Pinpoint the cell where the given text exists, returning its [X, Y] midpoint coordinate. 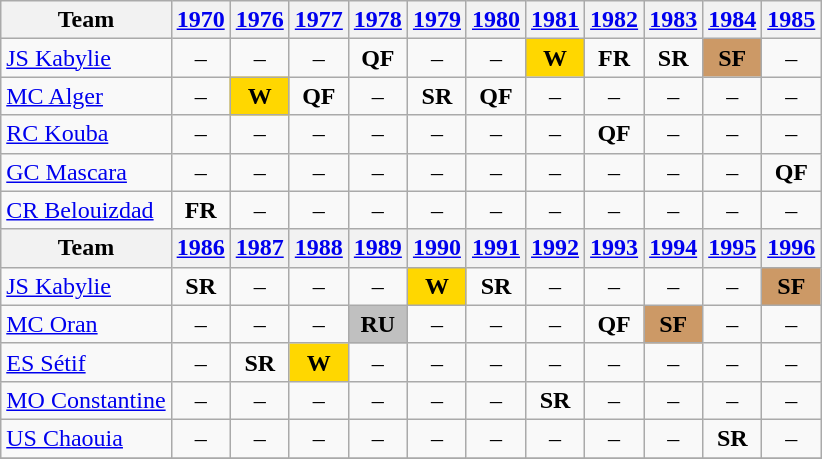
RC Kouba [86, 134]
1978 [378, 20]
1994 [674, 248]
MO Constantine [86, 400]
MC Oran [86, 324]
ES Sétif [86, 362]
1982 [614, 20]
1996 [792, 248]
1990 [436, 248]
1992 [556, 248]
RU [378, 324]
1976 [260, 20]
MC Alger [86, 96]
CR Belouizdad [86, 210]
1988 [318, 248]
1979 [436, 20]
1980 [496, 20]
1984 [732, 20]
1970 [200, 20]
1986 [200, 248]
US Chaouia [86, 438]
1981 [556, 20]
1977 [318, 20]
1995 [732, 248]
1983 [674, 20]
1991 [496, 248]
1987 [260, 248]
1993 [614, 248]
1985 [792, 20]
1989 [378, 248]
GC Mascara [86, 172]
